For the text-containing cell, return its midpoint in (x, y) coordinate format. 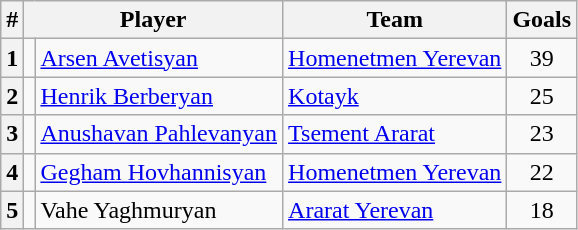
Player (154, 20)
3 (12, 134)
Anushavan Pahlevanyan (159, 134)
23 (542, 134)
Gegham Hovhannisyan (159, 172)
25 (542, 96)
2 (12, 96)
Henrik Berberyan (159, 96)
18 (542, 210)
5 (12, 210)
Team (395, 20)
4 (12, 172)
# (12, 20)
39 (542, 58)
1 (12, 58)
Ararat Yerevan (395, 210)
22 (542, 172)
Vahe Yaghmuryan (159, 210)
Kotayk (395, 96)
Arsen Avetisyan (159, 58)
Goals (542, 20)
Tsement Ararat (395, 134)
